Output the [X, Y] coordinate of the center of the cell containing the given text.  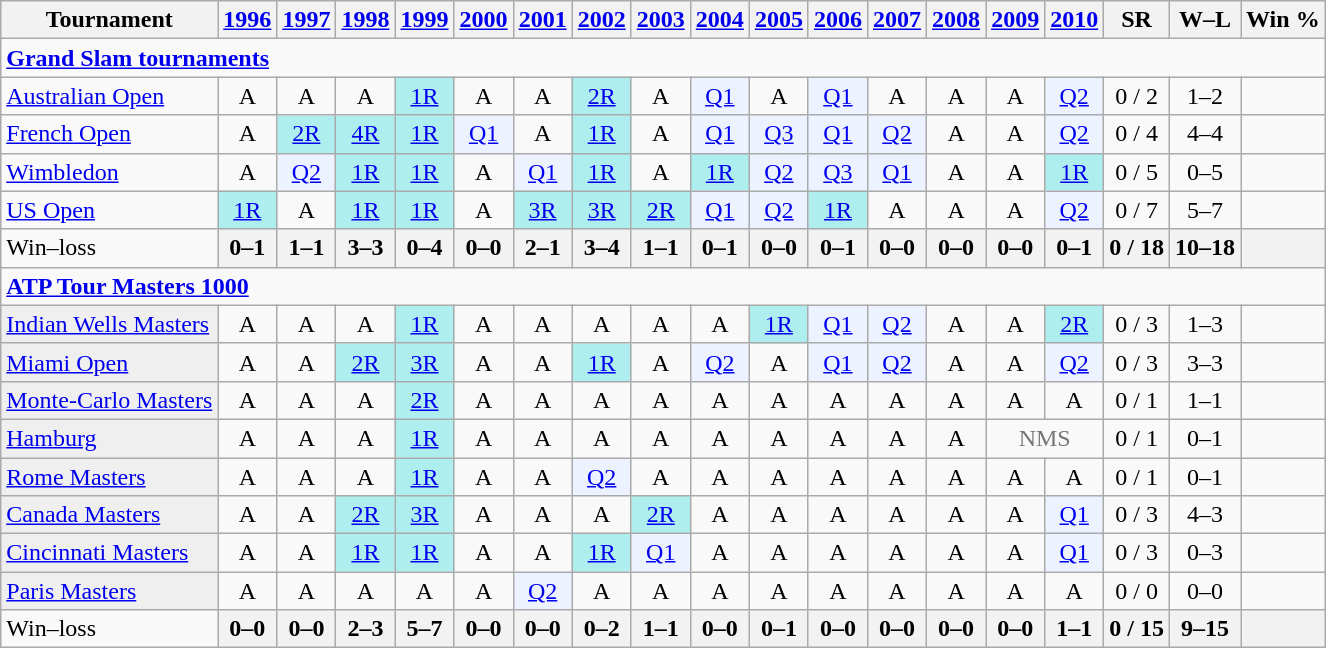
2–1 [542, 248]
Grand Slam tournaments [663, 58]
2003 [660, 20]
2–3 [366, 629]
NMS [1045, 438]
2010 [1074, 20]
2001 [542, 20]
2002 [602, 20]
Australian Open [110, 96]
1–3 [1204, 324]
4R [366, 134]
0 / 7 [1137, 210]
2008 [956, 20]
0 / 4 [1137, 134]
2000 [484, 20]
Indian Wells Masters [110, 324]
French Open [110, 134]
1999 [424, 20]
Win % [1284, 20]
0–5 [1204, 172]
4–3 [1204, 515]
ATP Tour Masters 1000 [663, 286]
0–4 [424, 248]
3–4 [602, 248]
Monte-Carlo Masters [110, 400]
0 / 5 [1137, 172]
Canada Masters [110, 515]
Hamburg [110, 438]
4–4 [1204, 134]
US Open [110, 210]
Cincinnati Masters [110, 553]
1–2 [1204, 96]
2009 [1016, 20]
10–18 [1204, 248]
2007 [896, 20]
0 / 18 [1137, 248]
0 / 15 [1137, 629]
1998 [366, 20]
1996 [248, 20]
W–L [1204, 20]
Tournament [110, 20]
0–3 [1204, 553]
0 / 2 [1137, 96]
SR [1137, 20]
Miami Open [110, 362]
Wimbledon [110, 172]
0–2 [602, 629]
2005 [778, 20]
Paris Masters [110, 591]
9–15 [1204, 629]
Rome Masters [110, 477]
1997 [306, 20]
0 / 0 [1137, 591]
2004 [720, 20]
2006 [838, 20]
